Pinpoint the cell where the given text exists, returning its (X, Y) midpoint coordinate. 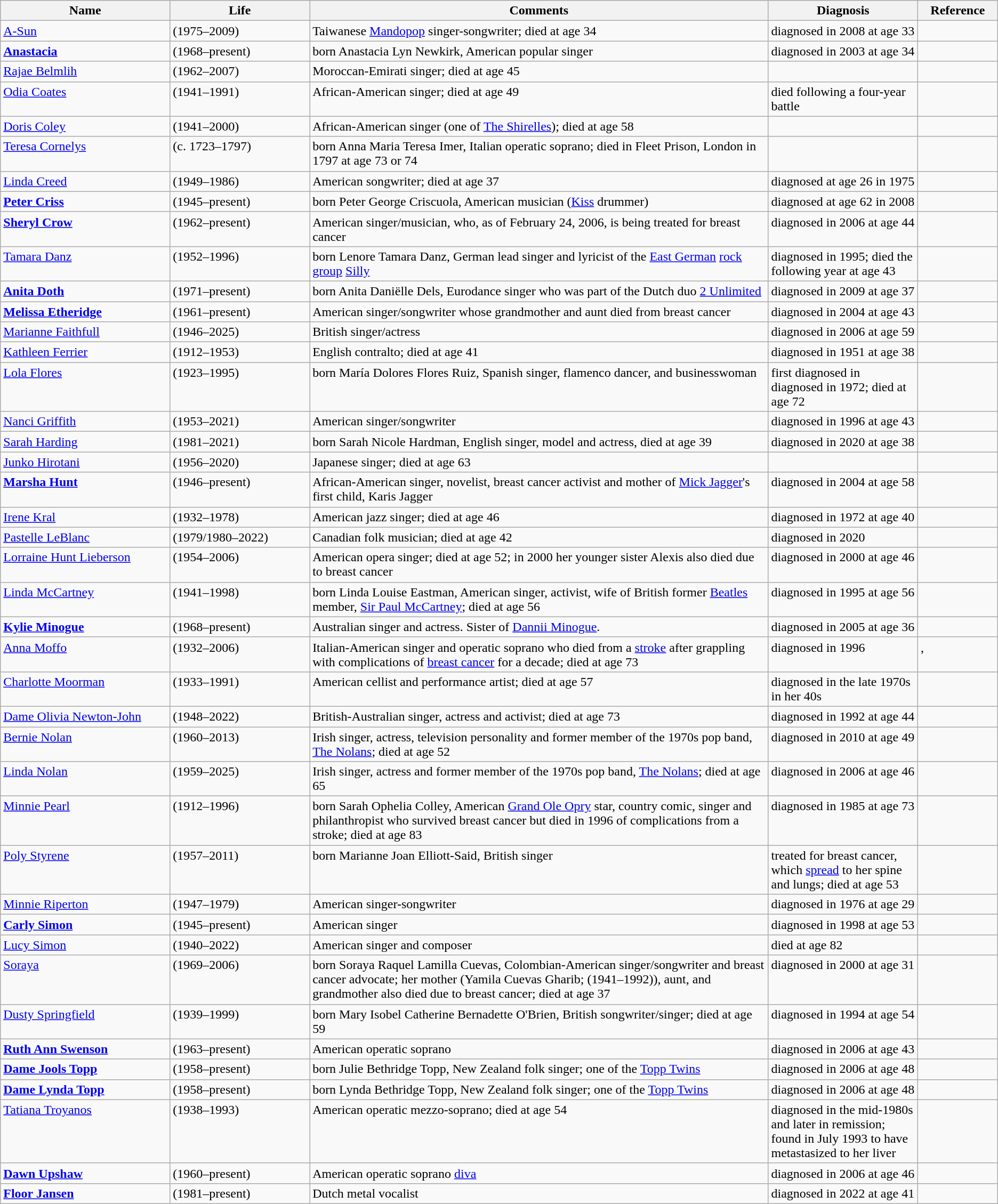
born María Dolores Flores Ruiz, Spanish singer, flamenco dancer, and businesswoman (539, 387)
African-American singer, novelist, breast cancer activist and mother of Mick Jagger's first child, Karis Jagger (539, 489)
Anita Doth (85, 291)
(1933–1991) (240, 689)
diagnosed in the mid-1980s and later in remission; found in July 1993 to have metastasized to her liver (843, 1131)
(1961–present) (240, 312)
(c. 1723–1797) (240, 153)
(1962–present) (240, 229)
Anastacia (85, 51)
Dame Lynda Topp (85, 1089)
diagnosed in 1996 (843, 654)
Taiwanese Mandopop singer-songwriter; died at age 34 (539, 31)
(1949–1986) (240, 181)
(1959–2025) (240, 779)
American operatic soprano (539, 1049)
diagnosed in 1994 at age 54 (843, 1021)
(1939–1999) (240, 1021)
(1953–2021) (240, 422)
Sheryl Crow (85, 229)
A-Sun (85, 31)
Pastelle LeBlanc (85, 537)
Bernie Nolan (85, 744)
African-American singer; died at age 49 (539, 99)
Doris Coley (85, 126)
died following a four-year battle (843, 99)
(1941–1998) (240, 599)
American singer/songwriter whose grandmother and aunt died from breast cancer (539, 312)
Peter Criss (85, 201)
born Linda Louise Eastman, American singer, activist, wife of British former Beatles member, Sir Paul McCartney; died at age 56 (539, 599)
died at age 82 (843, 945)
Dusty Springfield (85, 1021)
diagnosed in 2003 at age 34 (843, 51)
American opera singer; died at age 52; in 2000 her younger sister Alexis also died due to breast cancer (539, 565)
American operatic soprano diva (539, 1173)
(1979/1980–2022) (240, 537)
born Mary Isobel Catherine Bernadette O'Brien, British songwriter/singer; died at age 59 (539, 1021)
treated for breast cancer, which spread to her spine and lungs; died at age 53 (843, 870)
born Sarah Nicole Hardman, English singer, model and actress, died at age 39 (539, 442)
diagnosed in 1996 at age 43 (843, 422)
Junko Hirotani (85, 462)
diagnosed in 2008 at age 33 (843, 31)
African-American singer (one of The Shirelles); died at age 58 (539, 126)
(1932–1978) (240, 517)
diagnosed in 2000 at age 31 (843, 980)
Linda Nolan (85, 779)
, (958, 654)
diagnosed in 2004 at age 58 (843, 489)
(1932–2006) (240, 654)
Carly Simon (85, 925)
diagnosed in 1972 at age 40 (843, 517)
(1940–2022) (240, 945)
American operatic mezzo-soprano; died at age 54 (539, 1131)
Charlotte Moorman (85, 689)
diagnosed in the late 1970s in her 40s (843, 689)
diagnosed in 2004 at age 43 (843, 312)
diagnosed in 2005 at age 36 (843, 627)
diagnosed at age 62 in 2008 (843, 201)
Canadian folk musician; died at age 42 (539, 537)
(1941–2000) (240, 126)
Dame Olivia Newton-John (85, 716)
American singer/songwriter (539, 422)
Diagnosis (843, 11)
(1960–present) (240, 1173)
Irish singer, actress and former member of the 1970s pop band, The Nolans; died at age 65 (539, 779)
born Julie Bethridge Topp, New Zealand folk singer; one of the Topp Twins (539, 1069)
Australian singer and actress. Sister of Dannii Minogue. (539, 627)
(1952–1996) (240, 263)
diagnosed in 2006 at age 43 (843, 1049)
Floor Jansen (85, 1193)
Italian-American singer and operatic soprano who died from a stroke after grappling with complications of breast cancer for a decade; died at age 73 (539, 654)
born Anna Maria Teresa Imer, Italian operatic soprano; died in Fleet Prison, London in 1797 at age 73 or 74 (539, 153)
(1947–1979) (240, 904)
Life (240, 11)
(1962–2007) (240, 71)
(1960–2013) (240, 744)
Ruth Ann Swenson (85, 1049)
diagnosed in 2020 at age 38 (843, 442)
Kylie Minogue (85, 627)
(1975–2009) (240, 31)
diagnosed in 1985 at age 73 (843, 821)
Comments (539, 11)
Dawn Upshaw (85, 1173)
English contralto; died at age 41 (539, 352)
diagnosed in 2009 at age 37 (843, 291)
(1956–2020) (240, 462)
American cellist and performance artist; died at age 57 (539, 689)
Irene Kral (85, 517)
Odia Coates (85, 99)
(1941–1991) (240, 99)
(1948–2022) (240, 716)
Reference (958, 11)
American singer-songwriter (539, 904)
Japanese singer; died at age 63 (539, 462)
Marsha Hunt (85, 489)
Lucy Simon (85, 945)
Minnie Riperton (85, 904)
born Peter George Criscuola, American musician (Kiss drummer) (539, 201)
(1946–2025) (240, 332)
diagnosed in 1976 at age 29 (843, 904)
Lorraine Hunt Lieberson (85, 565)
diagnosed in 2000 at age 46 (843, 565)
British singer/actress (539, 332)
Minnie Pearl (85, 821)
diagnosed in 2022 at age 41 (843, 1193)
Marianne Faithfull (85, 332)
Linda Creed (85, 181)
American songwriter; died at age 37 (539, 181)
American jazz singer; died at age 46 (539, 517)
(1963–present) (240, 1049)
diagnosed in 1995 at age 56 (843, 599)
Poly Styrene (85, 870)
diagnosed in 2010 at age 49 (843, 744)
(1971–present) (240, 291)
British-Australian singer, actress and activist; died at age 73 (539, 716)
diagnosed at age 26 in 1975 (843, 181)
American singer and composer (539, 945)
Tamara Danz (85, 263)
Sarah Harding (85, 442)
American singer (539, 925)
Teresa Cornelys (85, 153)
(1981–present) (240, 1193)
(1912–1953) (240, 352)
(1938–1993) (240, 1131)
Moroccan-Emirati singer; died at age 45 (539, 71)
(1981–2021) (240, 442)
diagnosed in 2006 at age 59 (843, 332)
diagnosed in 1992 at age 44 (843, 716)
diagnosed in 1995; died the following year at age 43 (843, 263)
Name (85, 11)
first diagnosed in diagnosed in 1972; died at age 72 (843, 387)
Irish singer, actress, television personality and former member of the 1970s pop band, The Nolans; died at age 52 (539, 744)
(1957–2011) (240, 870)
Melissa Etheridge (85, 312)
diagnosed in 1998 at age 53 (843, 925)
born Lenore Tamara Danz, German lead singer and lyricist of the East German rock group Silly (539, 263)
(1946–present) (240, 489)
Dame Jools Topp (85, 1069)
Nanci Griffith (85, 422)
born Lynda Bethridge Topp, New Zealand folk singer; one of the Topp Twins (539, 1089)
diagnosed in 1951 at age 38 (843, 352)
Tatiana Troyanos (85, 1131)
Anna Moffo (85, 654)
born Marianne Joan Elliott-Said, British singer (539, 870)
(1923–1995) (240, 387)
(1912–1996) (240, 821)
born Anita Daniëlle Dels, Eurodance singer who was part of the Dutch duo 2 Unlimited (539, 291)
Kathleen Ferrier (85, 352)
Rajae Belmlih (85, 71)
diagnosed in 2020 (843, 537)
diagnosed in 2006 at age 44 (843, 229)
(1969–2006) (240, 980)
American singer/musician, who, as of February 24, 2006, is being treated for breast cancer (539, 229)
(1954–2006) (240, 565)
Linda McCartney (85, 599)
Lola Flores (85, 387)
Soraya (85, 980)
born Anastacia Lyn Newkirk, American popular singer (539, 51)
Dutch metal vocalist (539, 1193)
